Return (x, y) of the center of cell containing provided text 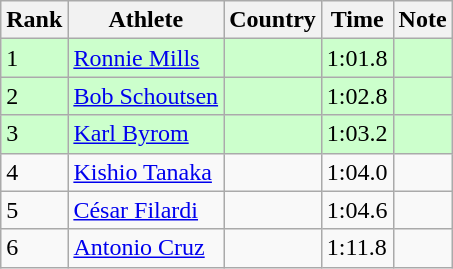
Kishio Tanaka (146, 172)
6 (34, 248)
Ronnie Mills (146, 58)
César Filardi (146, 210)
Rank (34, 20)
1:03.2 (357, 134)
Antonio Cruz (146, 248)
1:11.8 (357, 248)
1:04.0 (357, 172)
Karl Byrom (146, 134)
1:04.6 (357, 210)
Bob Schoutsen (146, 96)
1:01.8 (357, 58)
5 (34, 210)
2 (34, 96)
Time (357, 20)
4 (34, 172)
1:02.8 (357, 96)
3 (34, 134)
Country (273, 20)
Athlete (146, 20)
1 (34, 58)
Note (422, 20)
